Determine the [x, y] coordinate at the center of the cell enclosing the given text.  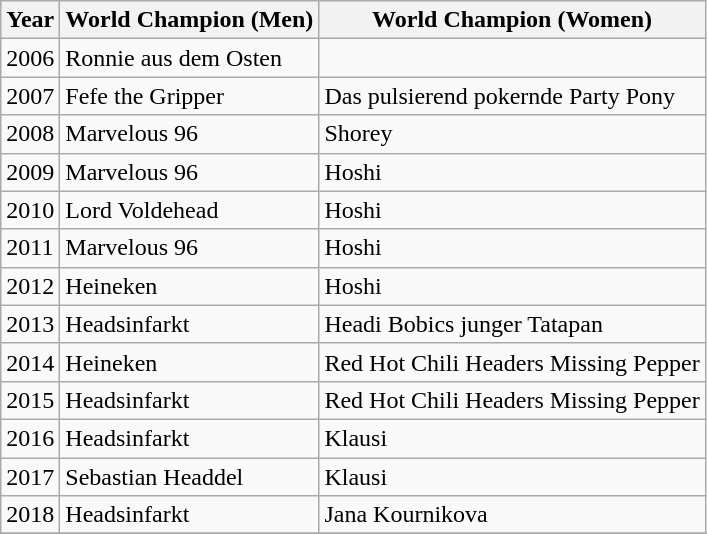
World Champion (Men) [190, 20]
2009 [30, 172]
2006 [30, 58]
2016 [30, 438]
2008 [30, 134]
2011 [30, 248]
2012 [30, 286]
2010 [30, 210]
Das pulsierend pokernde Party Pony [512, 96]
Sebastian Headdel [190, 477]
2015 [30, 400]
Year [30, 20]
Jana Kournikova [512, 515]
Headi Bobics junger Tatapan [512, 324]
2017 [30, 477]
Shorey [512, 134]
Ronnie aus dem Osten [190, 58]
2013 [30, 324]
2018 [30, 515]
2007 [30, 96]
2014 [30, 362]
World Champion (Women) [512, 20]
Lord Voldehead [190, 210]
Fefe the Gripper [190, 96]
